Scan for the cell matching the given text and deliver its (X, Y) coordinate at center. 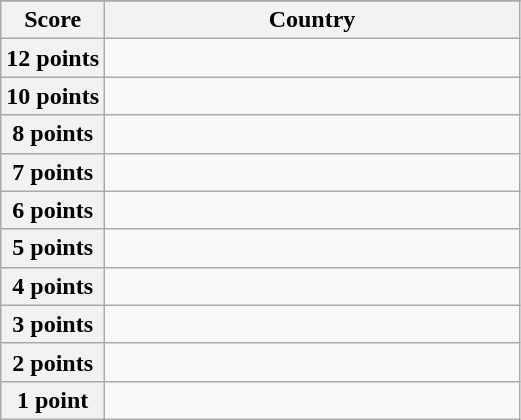
6 points (53, 210)
5 points (53, 248)
4 points (53, 286)
1 point (53, 400)
7 points (53, 172)
3 points (53, 324)
Score (53, 20)
10 points (53, 96)
2 points (53, 362)
8 points (53, 134)
Country (312, 20)
12 points (53, 58)
